Determine the (x, y) coordinate at the center of the cell enclosing the given text.  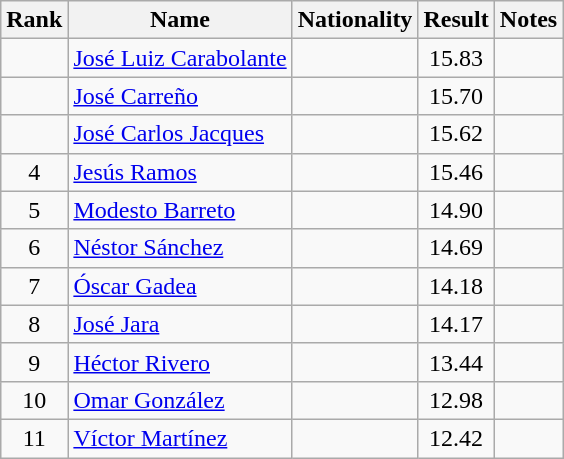
12.42 (456, 438)
José Carlos Jacques (180, 134)
15.83 (456, 58)
4 (34, 172)
7 (34, 286)
9 (34, 362)
14.17 (456, 324)
Óscar Gadea (180, 286)
14.69 (456, 248)
14.90 (456, 210)
Omar González (180, 400)
15.70 (456, 96)
5 (34, 210)
Jesús Ramos (180, 172)
Héctor Rivero (180, 362)
14.18 (456, 286)
Modesto Barreto (180, 210)
Nationality (355, 20)
8 (34, 324)
Rank (34, 20)
15.62 (456, 134)
Result (456, 20)
Víctor Martínez (180, 438)
José Jara (180, 324)
Name (180, 20)
10 (34, 400)
Notes (528, 20)
11 (34, 438)
6 (34, 248)
13.44 (456, 362)
José Luiz Carabolante (180, 58)
Néstor Sánchez (180, 248)
15.46 (456, 172)
José Carreño (180, 96)
12.98 (456, 400)
